Find where the given text appears and provide that cell's center as (X, Y) coordinate. 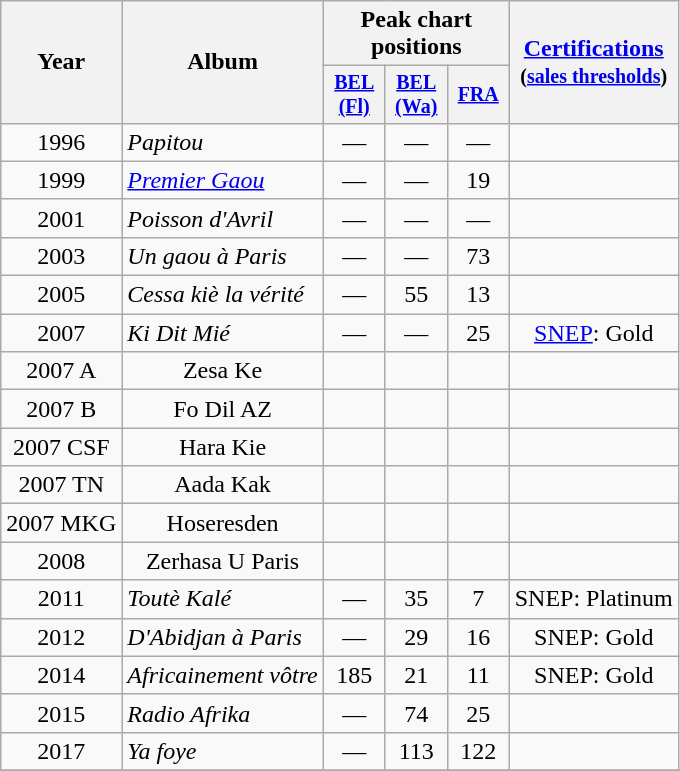
11 (478, 675)
113 (416, 751)
Hoseresden (222, 523)
2015 (62, 713)
16 (478, 637)
Ki Dit Mié (222, 333)
Zerhasa U Paris (222, 561)
Radio Afrika (222, 713)
Year (62, 62)
74 (416, 713)
2007 TN (62, 485)
SNEP: Platinum (594, 599)
1996 (62, 142)
Poisson d'Avril (222, 218)
Certifications(sales thresholds) (594, 62)
2007 CSF (62, 447)
73 (478, 256)
Ya foye (222, 751)
2007 (62, 333)
2003 (62, 256)
Premier Gaou (222, 180)
2007 B (62, 409)
Papitou (222, 142)
BEL(Fl) (354, 94)
35 (416, 599)
2007 MKG (62, 523)
2014 (62, 675)
Zesa Ke (222, 371)
185 (354, 675)
D'Abidjan à Paris (222, 637)
Cessa kiè la vérité (222, 295)
7 (478, 599)
21 (416, 675)
13 (478, 295)
BEL(Wa) (416, 94)
2017 (62, 751)
Album (222, 62)
Africainement vôtre (222, 675)
2005 (62, 295)
1999 (62, 180)
Hara Kie (222, 447)
122 (478, 751)
Toutè Kalé (222, 599)
Peak chart positions (416, 34)
55 (416, 295)
FRA (478, 94)
Fo Dil AZ (222, 409)
19 (478, 180)
Aada Kak (222, 485)
Un gaou à Paris (222, 256)
2007 A (62, 371)
29 (416, 637)
2001 (62, 218)
2008 (62, 561)
2012 (62, 637)
2011 (62, 599)
